Extract the (X, Y) coordinate from the center of the cell holding the provided text.  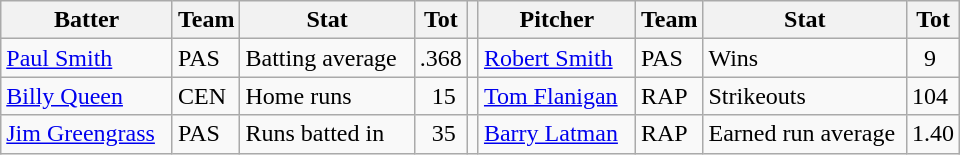
Batting average (327, 58)
Tom Flanigan (556, 96)
Home runs (327, 96)
1.40 (934, 134)
Barry Latman (556, 134)
104 (934, 96)
Robert Smith (556, 58)
35 (440, 134)
Jim Greengrass (87, 134)
Strikeouts (805, 96)
Wins (805, 58)
Earned run average (805, 134)
Billy Queen (87, 96)
15 (440, 96)
Pitcher (556, 20)
9 (934, 58)
Batter (87, 20)
.368 (440, 58)
CEN (206, 96)
Runs batted in (327, 134)
Paul Smith (87, 58)
